Pinpoint the cell where the given text exists, returning its (x, y) midpoint coordinate. 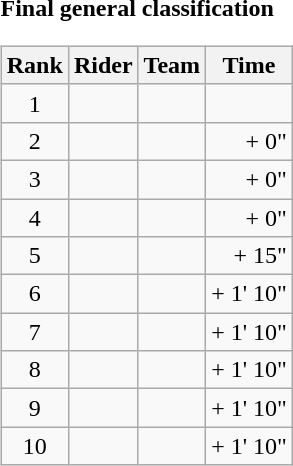
6 (34, 294)
5 (34, 256)
4 (34, 217)
8 (34, 370)
1 (34, 103)
Team (172, 65)
7 (34, 332)
Time (250, 65)
9 (34, 408)
10 (34, 446)
Rider (103, 65)
Rank (34, 65)
2 (34, 141)
+ 15" (250, 256)
3 (34, 179)
